Pinpoint the cell where the given text exists, returning its (x, y) midpoint coordinate. 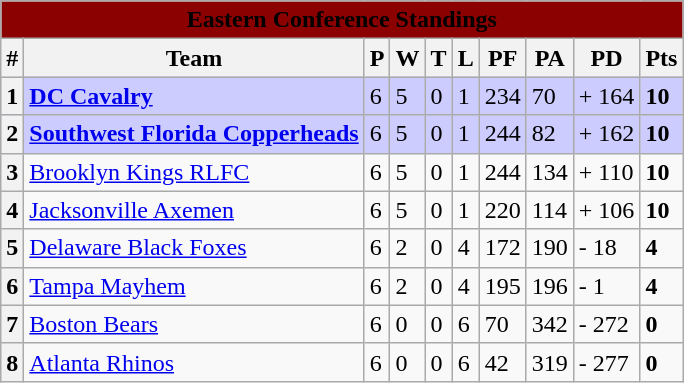
PD (606, 58)
+ 164 (606, 96)
PF (502, 58)
342 (550, 324)
8 (12, 362)
Tampa Mayhem (194, 286)
- 1 (606, 286)
W (408, 58)
319 (550, 362)
82 (550, 134)
3 (12, 172)
134 (550, 172)
P (377, 58)
172 (502, 248)
Team (194, 58)
42 (502, 362)
196 (550, 286)
114 (550, 210)
Jacksonville Axemen (194, 210)
T (438, 58)
190 (550, 248)
Atlanta Rhinos (194, 362)
220 (502, 210)
PA (550, 58)
DC Cavalry (194, 96)
Southwest Florida Copperheads (194, 134)
Boston Bears (194, 324)
+ 110 (606, 172)
L (466, 58)
Brooklyn Kings RLFC (194, 172)
- 277 (606, 362)
- 272 (606, 324)
- 18 (606, 248)
234 (502, 96)
Delaware Black Foxes (194, 248)
Eastern Conference Standings (342, 20)
195 (502, 286)
7 (12, 324)
+ 162 (606, 134)
Pts (662, 58)
# (12, 58)
+ 106 (606, 210)
